Extract the [X, Y] coordinate from the center of the cell holding the provided text.  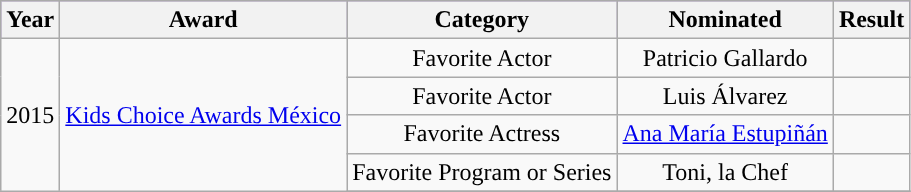
Kids Choice Awards México [204, 115]
Result [871, 20]
Ana María Estupiñán [725, 134]
Category [482, 20]
Favorite Program or Series [482, 172]
Award [204, 20]
Year [30, 20]
Luis Álvarez [725, 96]
2015 [30, 115]
Patricio Gallardo [725, 58]
Nominated [725, 20]
Toni, la Chef [725, 172]
Favorite Actress [482, 134]
